Locate the cell with the specified text and output its (x, y) center coordinate. 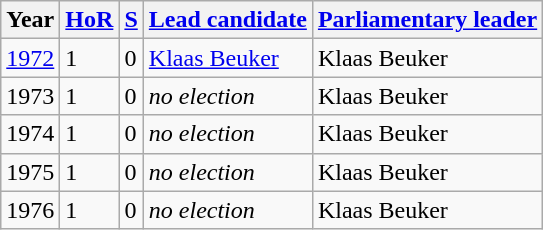
HoR (90, 20)
1974 (30, 134)
Year (30, 20)
Parliamentary leader (427, 20)
1975 (30, 172)
1973 (30, 96)
Lead candidate (228, 20)
1972 (30, 58)
S (131, 20)
1976 (30, 210)
